Detect which cell encompasses the target text, then output its [X, Y] center coordinate. 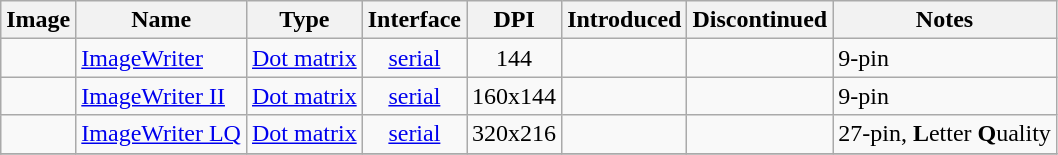
Image [38, 20]
144 [514, 58]
ImageWriter LQ [162, 134]
ImageWriter [162, 58]
Discontinued [760, 20]
Type [304, 20]
Introduced [624, 20]
160x144 [514, 96]
Name [162, 20]
Notes [945, 20]
ImageWriter II [162, 96]
320x216 [514, 134]
DPI [514, 20]
27-pin, Letter Quality [945, 134]
Interface [414, 20]
